Search for the cell housing the specified text and yield its (X, Y) center coordinate. 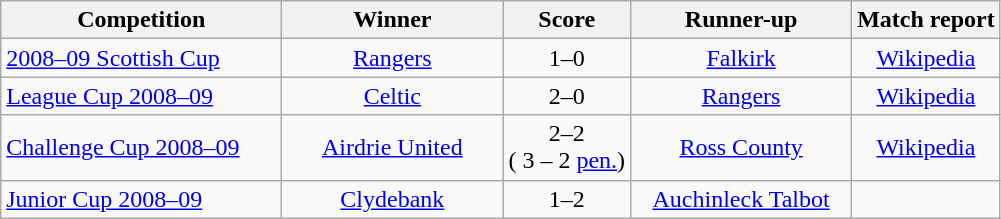
Challenge Cup 2008–09 (142, 148)
Auchinleck Talbot (742, 199)
Falkirk (742, 58)
Junior Cup 2008–09 (142, 199)
Score (567, 20)
2–0 (567, 96)
League Cup 2008–09 (142, 96)
1–2 (567, 199)
Clydebank (392, 199)
2008–09 Scottish Cup (142, 58)
Match report (926, 20)
Airdrie United (392, 148)
Ross County (742, 148)
Winner (392, 20)
Runner-up (742, 20)
2–2 ( 3 – 2 pen.) (567, 148)
1–0 (567, 58)
Celtic (392, 96)
Competition (142, 20)
